Search for the cell housing the specified text and yield its [x, y] center coordinate. 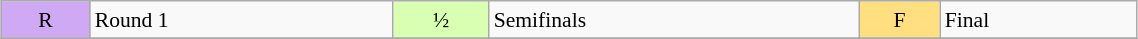
R [46, 20]
Semifinals [674, 20]
F [900, 20]
Final [1038, 20]
Round 1 [242, 20]
½ [440, 20]
